Identify which cell holds the provided text, then report its [x, y] central coordinate. 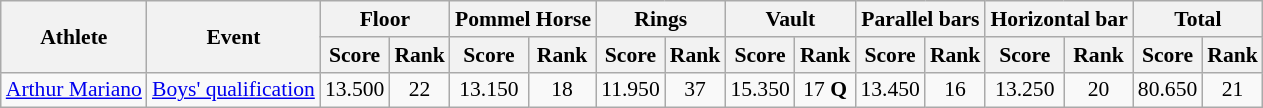
20 [1098, 90]
18 [562, 90]
15.350 [760, 90]
Rings [660, 19]
Pommel Horse [523, 19]
Event [234, 36]
16 [956, 90]
17 Q [826, 90]
Total [1198, 19]
13.150 [489, 90]
Floor [385, 19]
Boys' qualification [234, 90]
22 [420, 90]
11.950 [630, 90]
Parallel bars [920, 19]
Vault [790, 19]
13.450 [890, 90]
80.650 [1168, 90]
37 [696, 90]
13.250 [1024, 90]
13.500 [354, 90]
21 [1232, 90]
Horizontal bar [1058, 19]
Arthur Mariano [74, 90]
Athlete [74, 36]
